Identify which cell holds the provided text, then report its (X, Y) central coordinate. 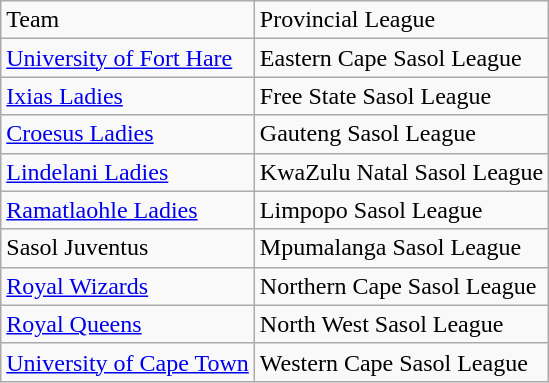
North West Sasol League (401, 324)
Ixias Ladies (128, 96)
Royal Wizards (128, 286)
Team (128, 20)
Lindelani Ladies (128, 172)
Western Cape Sasol League (401, 362)
University of Cape Town (128, 362)
University of Fort Hare (128, 58)
Free State Sasol League (401, 96)
Croesus Ladies (128, 134)
Gauteng Sasol League (401, 134)
Mpumalanga Sasol League (401, 248)
KwaZulu Natal Sasol League (401, 172)
Ramatlaohle Ladies (128, 210)
Royal Queens (128, 324)
Provincial League (401, 20)
Northern Cape Sasol League (401, 286)
Limpopo Sasol League (401, 210)
Sasol Juventus (128, 248)
Eastern Cape Sasol League (401, 58)
